For the text-containing cell, return its midpoint in [X, Y] coordinate format. 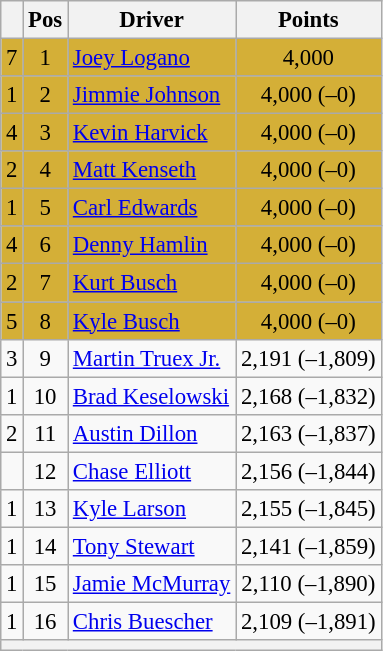
Carl Edwards [152, 208]
12 [46, 471]
10 [46, 396]
2,110 (–1,890) [308, 584]
Denny Hamlin [152, 245]
15 [46, 584]
Tony Stewart [152, 546]
Chase Elliott [152, 471]
Kevin Harvick [152, 133]
Kyle Larson [152, 509]
Matt Kenseth [152, 170]
Kyle Busch [152, 321]
Joey Logano [152, 58]
Martin Truex Jr. [152, 358]
11 [46, 433]
13 [46, 509]
8 [46, 321]
4,000 [308, 58]
14 [46, 546]
Pos [46, 20]
Jamie McMurray [152, 584]
2,156 (–1,844) [308, 471]
2,155 (–1,845) [308, 509]
9 [46, 358]
Brad Keselowski [152, 396]
2,191 (–1,809) [308, 358]
Points [308, 20]
2,141 (–1,859) [308, 546]
2,163 (–1,837) [308, 433]
Austin Dillon [152, 433]
6 [46, 245]
16 [46, 621]
Driver [152, 20]
Jimmie Johnson [152, 95]
Kurt Busch [152, 283]
Chris Buescher [152, 621]
2,109 (–1,891) [308, 621]
2,168 (–1,832) [308, 396]
